From the cell containing the given text, extract its center point as (X, Y) coordinate. 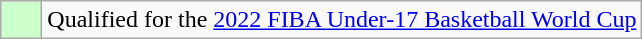
Qualified for the 2022 FIBA Under-17 Basketball World Cup (342, 20)
